Pinpoint the cell where the given text exists, returning its [x, y] midpoint coordinate. 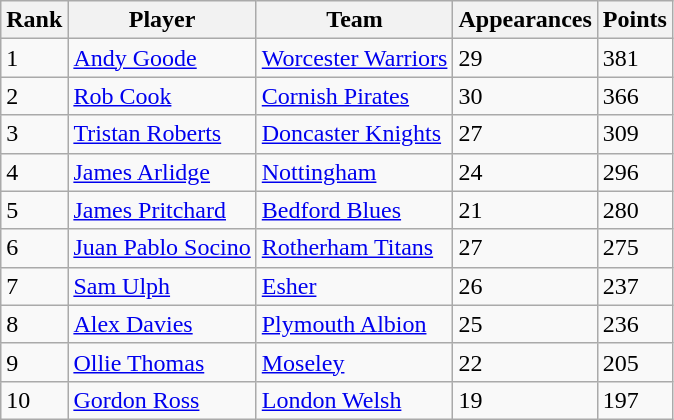
26 [525, 286]
Tristan Roberts [162, 134]
237 [634, 286]
21 [525, 210]
280 [634, 210]
James Pritchard [162, 210]
Team [354, 20]
James Arlidge [162, 172]
Appearances [525, 20]
309 [634, 134]
Rob Cook [162, 96]
10 [34, 400]
Bedford Blues [354, 210]
275 [634, 248]
296 [634, 172]
Nottingham [354, 172]
1 [34, 58]
366 [634, 96]
Sam Ulph [162, 286]
6 [34, 248]
22 [525, 362]
Player [162, 20]
5 [34, 210]
Juan Pablo Socino [162, 248]
Doncaster Knights [354, 134]
205 [634, 362]
Alex Davies [162, 324]
7 [34, 286]
Cornish Pirates [354, 96]
Plymouth Albion [354, 324]
3 [34, 134]
Gordon Ross [162, 400]
30 [525, 96]
Andy Goode [162, 58]
2 [34, 96]
Ollie Thomas [162, 362]
Esher [354, 286]
8 [34, 324]
381 [634, 58]
4 [34, 172]
29 [525, 58]
197 [634, 400]
Points [634, 20]
Worcester Warriors [354, 58]
Rank [34, 20]
25 [525, 324]
London Welsh [354, 400]
24 [525, 172]
19 [525, 400]
236 [634, 324]
9 [34, 362]
Rotherham Titans [354, 248]
Moseley [354, 362]
